Scan for the cell matching the given text and deliver its (X, Y) coordinate at center. 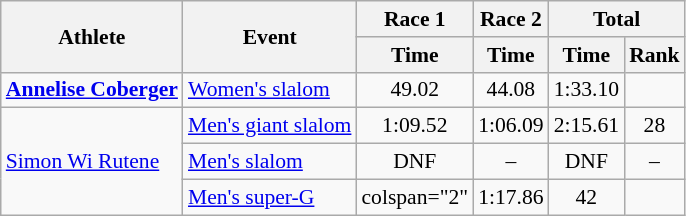
Men's slalom (270, 162)
49.02 (414, 90)
Event (270, 36)
28 (654, 126)
Men's super-G (270, 197)
Race 2 (510, 19)
Total (617, 19)
1:17.86 (510, 197)
2:15.61 (586, 126)
Men's giant slalom (270, 126)
44.08 (510, 90)
Women's slalom (270, 90)
1:09.52 (414, 126)
Race 1 (414, 19)
Annelise Coberger (92, 90)
colspan="2" (414, 197)
42 (586, 197)
Rank (654, 55)
1:06.09 (510, 126)
Athlete (92, 36)
Simon Wi Rutene (92, 162)
1:33.10 (586, 90)
